Pinpoint the cell where the given text exists, returning its [x, y] midpoint coordinate. 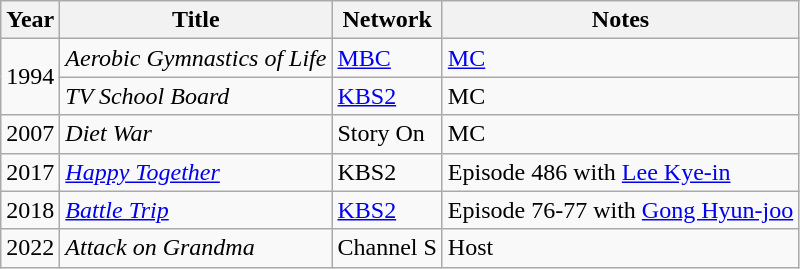
Episode 76-77 with Gong Hyun-joo [620, 210]
2018 [30, 210]
1994 [30, 77]
Battle Trip [196, 210]
2017 [30, 172]
Host [620, 248]
Attack on Grandma [196, 248]
Aerobic Gymnastics of Life [196, 58]
MBC [387, 58]
Happy Together [196, 172]
TV School Board [196, 96]
Story On [387, 134]
Network [387, 20]
Diet War [196, 134]
Notes [620, 20]
Episode 486 with Lee Kye-in [620, 172]
2007 [30, 134]
Channel S [387, 248]
2022 [30, 248]
Title [196, 20]
Year [30, 20]
